Find where the given text appears and provide that cell's center as (x, y) coordinate. 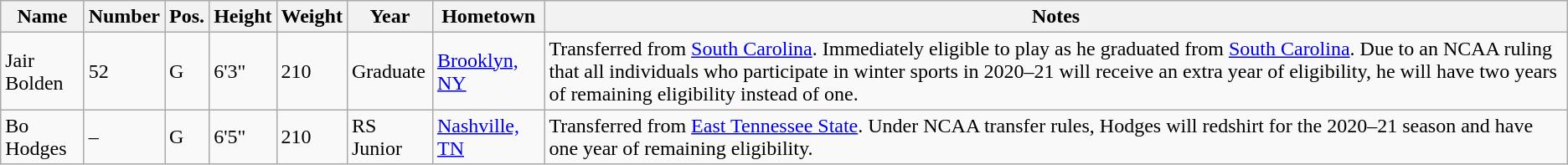
Name (42, 17)
Notes (1055, 17)
Number (124, 17)
Year (389, 17)
6'5" (243, 137)
Hometown (487, 17)
52 (124, 71)
Bo Hodges (42, 137)
RS Junior (389, 137)
Weight (312, 17)
6'3" (243, 71)
Jair Bolden (42, 71)
Nashville, TN (487, 137)
– (124, 137)
Height (243, 17)
Graduate (389, 71)
Pos. (188, 17)
Brooklyn, NY (487, 71)
